Determine the (X, Y) coordinate at the center of the cell enclosing the given text.  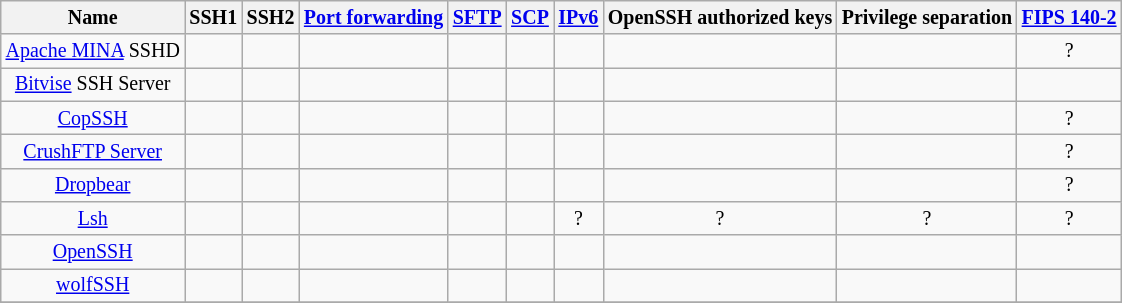
SCP (530, 18)
Privilege separation (927, 18)
SFTP (477, 18)
OpenSSH (93, 252)
CopSSH (93, 118)
SSH1 (214, 18)
Port forwarding (374, 18)
Name (93, 18)
IPv6 (578, 18)
wolfSSH (93, 286)
Bitvise SSH Server (93, 84)
FIPS 140-2 (1069, 18)
Apache MINA SSHD (93, 52)
CrushFTP Server (93, 152)
Lsh (93, 218)
Dropbear (93, 184)
OpenSSH authorized keys (720, 18)
SSH2 (270, 18)
